Identify which cell holds the provided text, then report its (x, y) central coordinate. 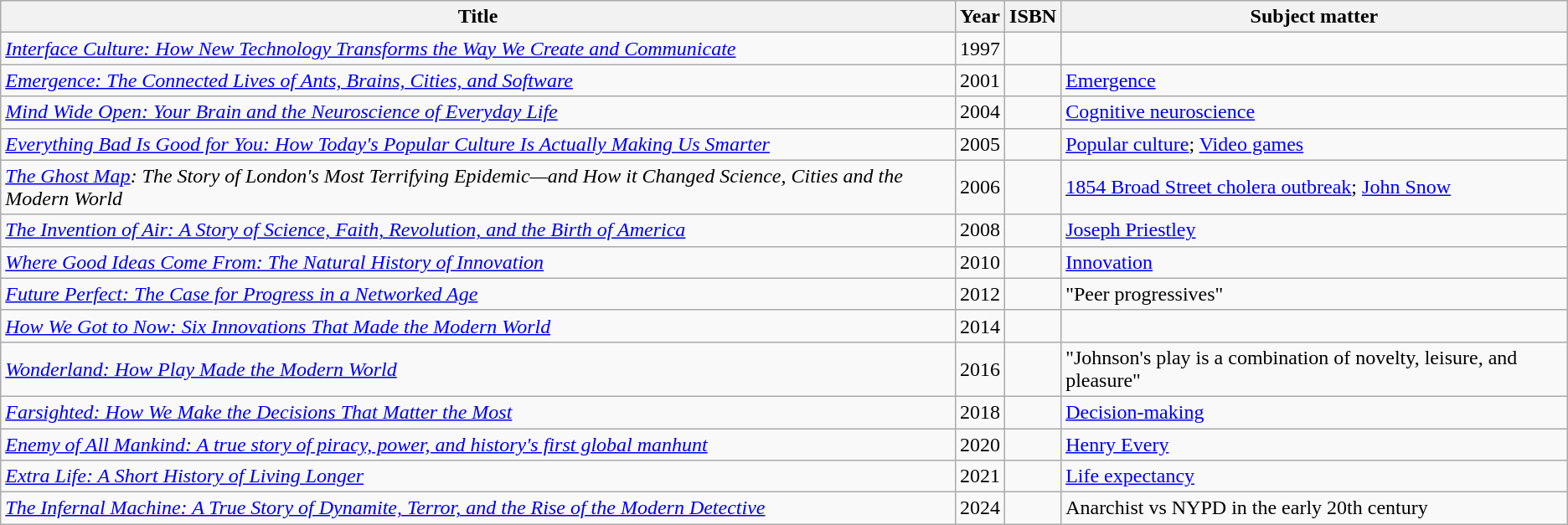
Everything Bad Is Good for You: How Today's Popular Culture Is Actually Making Us Smarter (478, 144)
Where Good Ideas Come From: The Natural History of Innovation (478, 262)
2010 (980, 262)
2016 (980, 368)
1854 Broad Street cholera outbreak; John Snow (1315, 188)
Joseph Priestley (1315, 230)
2006 (980, 188)
Subject matter (1315, 17)
Title (478, 17)
2014 (980, 326)
2001 (980, 80)
Decision-making (1315, 412)
Year (980, 17)
2018 (980, 412)
2005 (980, 144)
ISBN (1034, 17)
2024 (980, 508)
Enemy of All Mankind: A true story of piracy, power, and history's first global manhunt (478, 445)
Emergence (1315, 80)
How We Got to Now: Six Innovations That Made the Modern World (478, 326)
The Invention of Air: A Story of Science, Faith, Revolution, and the Birth of America (478, 230)
Popular culture; Video games (1315, 144)
Innovation (1315, 262)
Emergence: The Connected Lives of Ants, Brains, Cities, and Software (478, 80)
2021 (980, 476)
2012 (980, 294)
Life expectancy (1315, 476)
1997 (980, 49)
Mind Wide Open: Your Brain and the Neuroscience of Everyday Life (478, 112)
The Infernal Machine: A True Story of Dynamite, Terror, and the Rise of the Modern Detective (478, 508)
Interface Culture: How New Technology Transforms the Way We Create and Communicate (478, 49)
Farsighted: How We Make the Decisions That Matter the Most (478, 412)
Future Perfect: The Case for Progress in a Networked Age (478, 294)
The Ghost Map: The Story of London's Most Terrifying Epidemic—and How it Changed Science, Cities and the Modern World (478, 188)
Anarchist vs NYPD in the early 20th century (1315, 508)
2008 (980, 230)
2020 (980, 445)
Cognitive neuroscience (1315, 112)
"Johnson's play is a combination of novelty, leisure, and pleasure" (1315, 368)
Henry Every (1315, 445)
"Peer progressives" (1315, 294)
Extra Life: A Short History of Living Longer (478, 476)
Wonderland: How Play Made the Modern World (478, 368)
2004 (980, 112)
